Identify which cell holds the provided text, then report its [x, y] central coordinate. 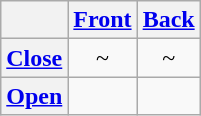
Open [34, 96]
Close [34, 58]
Back [168, 20]
Front [102, 20]
